Detect which cell encompasses the target text, then output its [X, Y] center coordinate. 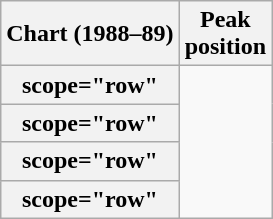
Peakposition [225, 34]
Chart (1988–89) [90, 34]
